Search for the cell housing the specified text and yield its [x, y] center coordinate. 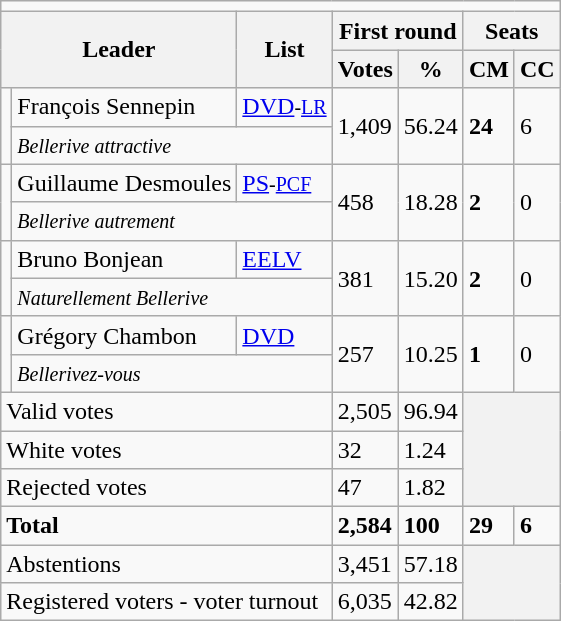
1,409 [365, 126]
CM [488, 69]
Abstentions [166, 564]
2,584 [365, 526]
56.24 [430, 126]
3,451 [365, 564]
Valid votes [166, 411]
47 [365, 488]
Registered voters - voter turnout [166, 602]
32 [365, 449]
1 [488, 354]
Leader [119, 50]
Bellerivez-vous [172, 373]
18.28 [430, 202]
EELV [284, 259]
257 [365, 354]
Guillaume Desmoules [124, 183]
100 [430, 526]
PS-PCF [284, 183]
Votes [365, 69]
6,035 [365, 602]
2,505 [365, 411]
381 [365, 278]
24 [488, 126]
Bellerive attractive [172, 145]
François Sennepin [124, 107]
Bellerive autrement [172, 221]
First round [398, 31]
Bruno Bonjean [124, 259]
Grégory Chambon [124, 335]
DVD [284, 335]
1.82 [430, 488]
29 [488, 526]
Seats [512, 31]
96.94 [430, 411]
15.20 [430, 278]
Naturellement Bellerive [172, 297]
Total [166, 526]
CC [537, 69]
458 [365, 202]
Rejected votes [166, 488]
57.18 [430, 564]
DVD-LR [284, 107]
List [284, 50]
White votes [166, 449]
% [430, 69]
10.25 [430, 354]
1.24 [430, 449]
42.82 [430, 602]
